Identify which cell holds the provided text, then report its [X, Y] central coordinate. 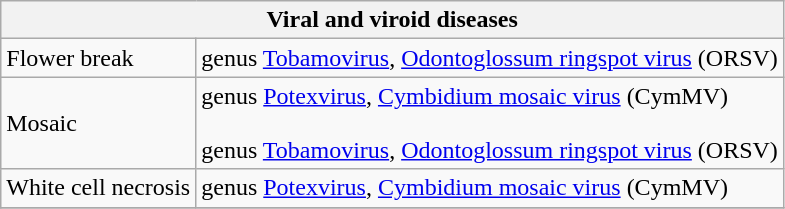
White cell necrosis [98, 188]
Mosaic [98, 123]
genus Potexvirus, Cymbidium mosaic virus (CymMV) [490, 188]
Viral and viroid diseases [392, 20]
Flower break [98, 58]
genus Potexvirus, Cymbidium mosaic virus (CymMV) genus Tobamovirus, Odontoglossum ringspot virus (ORSV) [490, 123]
genus Tobamovirus, Odontoglossum ringspot virus (ORSV) [490, 58]
